Extract the [X, Y] coordinate from the center of the cell holding the provided text.  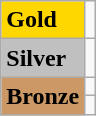
Gold [43, 20]
Silver [43, 58]
Bronze [43, 96]
